Identify which cell holds the provided text, then report its [X, Y] central coordinate. 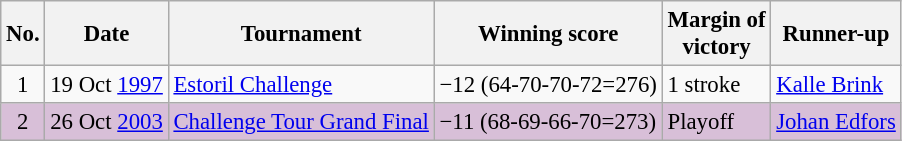
Estoril Challenge [301, 85]
No. [23, 34]
2 [23, 122]
Kalle Brink [836, 85]
26 Oct 2003 [106, 122]
Tournament [301, 34]
Date [106, 34]
Margin ofvictory [716, 34]
Runner-up [836, 34]
Playoff [716, 122]
−11 (68-69-66-70=273) [548, 122]
19 Oct 1997 [106, 85]
1 [23, 85]
Challenge Tour Grand Final [301, 122]
1 stroke [716, 85]
−12 (64-70-70-72=276) [548, 85]
Winning score [548, 34]
Johan Edfors [836, 122]
